Detect which cell encompasses the target text, then output its [x, y] center coordinate. 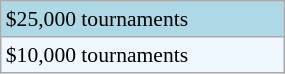
$25,000 tournaments [142, 19]
$10,000 tournaments [142, 55]
